Identify which cell holds the provided text, then report its [X, Y] central coordinate. 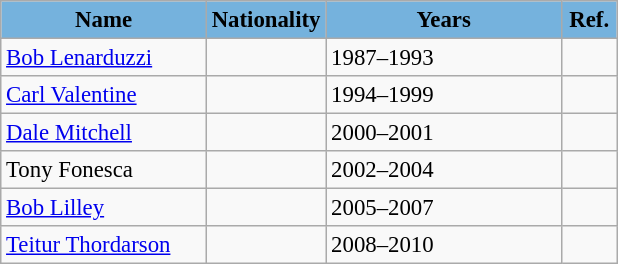
Tony Fonesca [104, 170]
Carl Valentine [104, 95]
Bob Lilley [104, 208]
1987–1993 [444, 58]
Years [444, 20]
2002–2004 [444, 170]
2008–2010 [444, 245]
Teitur Thordarson [104, 245]
Dale Mitchell [104, 133]
2005–2007 [444, 208]
2000–2001 [444, 133]
Bob Lenarduzzi [104, 58]
Nationality [266, 20]
Name [104, 20]
Ref. [589, 20]
1994–1999 [444, 95]
